Locate the cell with the specified text and output its (x, y) center coordinate. 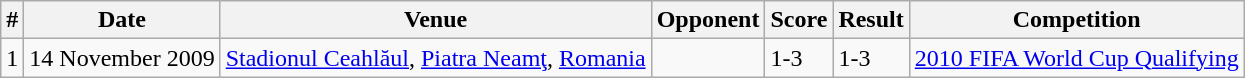
2010 FIFA World Cup Qualifying (1076, 58)
Venue (436, 20)
Stadionul Ceahlăul, Piatra Neamţ, Romania (436, 58)
Score (799, 20)
Date (122, 20)
Competition (1076, 20)
Result (871, 20)
1 (12, 58)
14 November 2009 (122, 58)
Opponent (708, 20)
# (12, 20)
